Provide the [X, Y] coordinate of the cell's center where the given text is located.  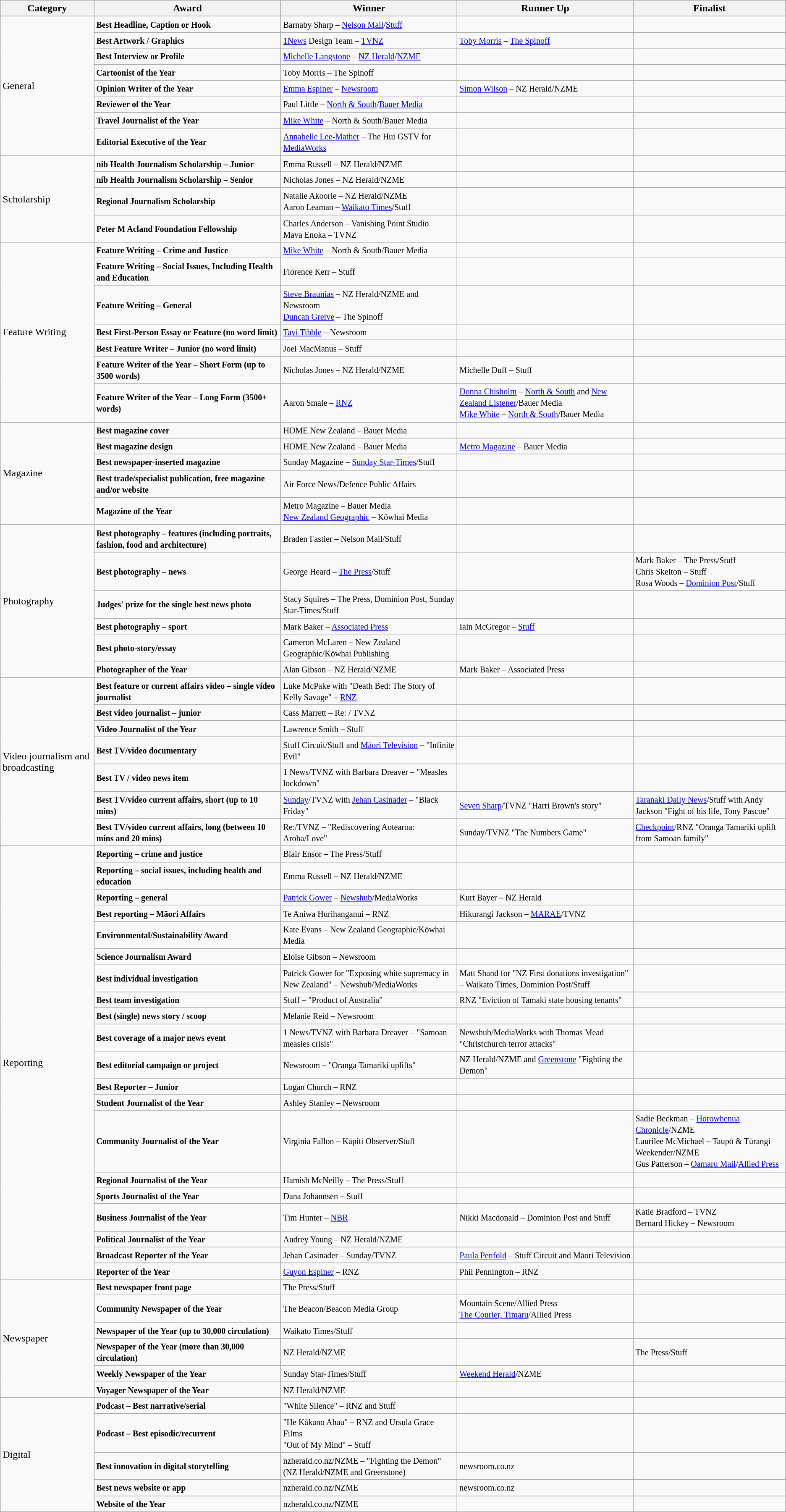
Newspaper [47, 1338]
Mark Baker – The Press/StuffChris Skelton – StuffRosa Woods – Dominion Post/Stuff [710, 571]
Reviewer of the Year [187, 104]
Air Force News/Defence Public Affairs [369, 484]
Lawrence Smith – Stuff [369, 729]
Best Headline, Caption or Hook [187, 24]
Matt Shand for "NZ First donations investigation" – Waikato Times, Dominion Post/Stuff [545, 978]
Luke McPake with "Death Bed: The Story of Kelly Savage" – RNZ [369, 691]
Best photography – sport [187, 626]
Best Artwork / Graphics [187, 40]
Feature Writer of the Year – Long Form (3500+ words) [187, 403]
Blair Ensor – The Press/Stuff [369, 854]
Metro Magazine – Bauer MediaNew Zealand Geographic – Kōwhai Media [369, 511]
Tim Hunter – NBR [369, 1217]
Paula Penfold – Stuff Circuit and Māori Television [545, 1255]
Reporter of the Year [187, 1271]
Award [187, 8]
Best photography – news [187, 571]
Newspaper of the Year (up to 30,000 circulation) [187, 1330]
Sunday Magazine – Sunday Star-Times/Stuff [369, 462]
Waikato Times/Stuff [369, 1330]
Reporting – general [187, 897]
Sunday/TVNZ "The Numbers Game" [545, 832]
Best feature or current affairs video – single video journalist [187, 691]
nib Health Journalism Scholarship – Senior [187, 179]
Photographer of the Year [187, 669]
The Beacon/Beacon Media Group [369, 1309]
Magazine of the Year [187, 511]
Cameron McLaren – New Zealand Geographic/Kōwhai Publishing [369, 648]
Newsroom – "Oranga Tamariki uplifts" [369, 1065]
Best Interview or Profile [187, 56]
1 News/TVNZ with Barbara Dreaver – "Measles lockdown" [369, 778]
Community Newspaper of the Year [187, 1309]
Taranaki Daily News/Stuff with Andy Jackson "Fight of his life, Tony Pascoe" [710, 805]
Florence Kerr – Stuff [369, 272]
Best news website or app [187, 1488]
General [47, 86]
Community Journalist of the Year [187, 1141]
Mountain Scene/Allied PressThe Courier, Timaru/Allied Press [545, 1309]
Best newspaper-inserted magazine [187, 462]
Kurt Bayer – NZ Herald [545, 897]
Weekend Herald/NZME [545, 1374]
Best trade/specialist publication, free magazine and/or website [187, 484]
Tayi Tibble – Newsroom [369, 332]
Feature Writer of the Year – Short Form (up to 3500 words) [187, 370]
Checkpoint/RNZ "Oranga Tamariki uplift from Samoan family" [710, 832]
Reporting – social issues, including health and education [187, 875]
RNZ "Eviction of Tamaki state housing tenants" [545, 1000]
1 News/TVNZ with Barbara Dreaver – "Samoan measles crisis" [369, 1037]
"He Kākano Ahau" – RNZ and Ursula Grace Films"Out of My Mind" – Stuff [369, 1433]
Nikki Macdonald – Dominion Post and Stuff [545, 1217]
Steve Braunias – NZ Herald/NZME and NewsroomDuncan Greive – The Spinoff [369, 305]
Joel MacManus – Stuff [369, 348]
Melanie Reid – Newsroom [369, 1016]
Winner [369, 8]
Best individual investigation [187, 978]
Travel Journalist of the Year [187, 120]
Alan Gibson – NZ Herald/NZME [369, 669]
George Heard – The Press/Stuff [369, 571]
Best video journalist – junior [187, 713]
Broadcast Reporter of the Year [187, 1255]
Environmental/Sustainability Award [187, 935]
Cass Marrett – Re: / TVNZ [369, 713]
Kate Evans – New Zealand Geographic/Kōwhai Media [369, 935]
"White Silence" – RNZ and Stuff [369, 1406]
Jehan Casinader – Sunday/TVNZ [369, 1255]
Annabelle Lee-Mather – The Hui GSTV for MediaWorks [369, 142]
Stuff Circuit/Stuff and Māori Television – "Infinite Evil" [369, 750]
Braden Fastier – Nelson Mail/Stuff [369, 538]
Metro Magazine – Bauer Media [545, 446]
nzherald.co.nz/NZME – "Fighting the Demon" (NZ Herald/NZME and Greenstone) [369, 1466]
Guyon Espiner – RNZ [369, 1271]
Best magazine design [187, 446]
Michelle Duff – Stuff [545, 370]
Best photography – features (including portraits, fashion, food and architecture) [187, 538]
Digital [47, 1455]
Podcast – Best episodic/recurrent [187, 1433]
Paul Little – North & South/Bauer Media [369, 104]
Natalie Akoorie – NZ Herald/NZMEAaron Leaman – Waikato Times/Stuff [369, 201]
Reporting [47, 1063]
Best First-Person Essay or Feature (no word limit) [187, 332]
Best Feature Writer – Junior (no word limit) [187, 348]
Sadie Beckman – Horowhenua Chronicle/NZMELaurilee McMichael – Taupō & Tūrangi Weekender/NZMEGus Patterson – Oamaru Mail/Allied Press [710, 1141]
Best team investigation [187, 1000]
Simon Wilson – NZ Herald/NZME [545, 88]
Re:/TVNZ – "Rediscovering Aotearoa: Aroha/Love" [369, 832]
Best magazine cover [187, 430]
Reporting – crime and justice [187, 854]
Logan Church – RNZ [369, 1087]
Best editorial campaign or project [187, 1065]
Photography [47, 601]
Website of the Year [187, 1504]
Feature Writing – Social Issues, Including Health and Education [187, 272]
Voyager Newspaper of the Year [187, 1390]
Iain McGregor – Stuff [545, 626]
Business Journalist of the Year [187, 1217]
Scholarship [47, 199]
Magazine [47, 473]
Hamish McNeilly – The Press/Stuff [369, 1180]
Regional Journalism Scholarship [187, 201]
Newshub/MediaWorks with Thomas Mead "Christchurch terror attacks" [545, 1037]
Stacy Squires – The Press, Dominion Post, Sunday Star-Times/Stuff [369, 604]
Emma Espiner – Newsroom [369, 88]
Newspaper of the Year (more than 30,000 circulation) [187, 1352]
Opinion Writer of the Year [187, 88]
Video journalism and broadcasting [47, 762]
Best TV / video news item [187, 778]
Katie Bradford – TVNZBernard Hickey – Newsroom [710, 1217]
Feature Writing – General [187, 305]
Category [47, 8]
Patrick Gower – Newshub/MediaWorks [369, 897]
Sunday/TVNZ with Jehan Casinader – "Black Friday" [369, 805]
Science Journalism Award [187, 956]
Te Aniwa Hurihanganui – RNZ [369, 913]
Stuff – "Product of Australia" [369, 1000]
Best TV/video current affairs, short (up to 10 mins) [187, 805]
Runner Up [545, 8]
Best coverage of a major news event [187, 1037]
Ashley Stanley – Newsroom [369, 1102]
Feature Writing – Crime and Justice [187, 250]
Patrick Gower for "Exposing white supremacy in New Zealand" – Newshub/MediaWorks [369, 978]
Aaron Smale – RNZ [369, 403]
Feature Writing [47, 332]
Best Reporter – Junior [187, 1087]
Video Journalist of the Year [187, 729]
Peter M Acland Foundation Fellowship [187, 228]
Barnaby Sharp – Nelson Mail/Stuff [369, 24]
Seven Sharp/TVNZ "Harri Brown's story" [545, 805]
Best photo-story/essay [187, 648]
Podcast – Best narrative/serial [187, 1406]
Weekly Newspaper of the Year [187, 1374]
Virginia Fallon – Kāpiti Observer/Stuff [369, 1141]
NZ Herald/NZME and Greenstone "Fighting the Demon" [545, 1065]
Cartoonist of the Year [187, 72]
Best innovation in digital storytelling [187, 1466]
Political Journalist of the Year [187, 1239]
Best TV/video documentary [187, 750]
Donna Chisholm – North & South and New Zealand Listener/Bauer MediaMike White – North & South/Bauer Media [545, 403]
Eloise Gibson – Newsroom [369, 956]
Sports Journalist of the Year [187, 1196]
Best (single) news story / scoop [187, 1016]
Sunday Star-Times/Stuff [369, 1374]
Best newspaper front page [187, 1287]
1News Design Team – TVNZ [369, 40]
Judges' prize for the single best news photo [187, 604]
Phil Pennington – RNZ [545, 1271]
Michelle Langstone – NZ Herald/NZME [369, 56]
Finalist [710, 8]
Editorial Executive of the Year [187, 142]
Regional Journalist of the Year [187, 1180]
Student Journalist of the Year [187, 1102]
Dana Johannsen – Stuff [369, 1196]
Best TV/video current affairs, long (between 10 mins and 20 mins) [187, 832]
Hikurangi Jackson – MARAE/TVNZ [545, 913]
Charles Anderson – Vanishing Point StudioMava Enoka – TVNZ [369, 228]
Best reporting – Māori Affairs [187, 913]
Audrey Young – NZ Herald/NZME [369, 1239]
nib Health Journalism Scholarship – Junior [187, 163]
